Detect which cell encompasses the target text, then output its [x, y] center coordinate. 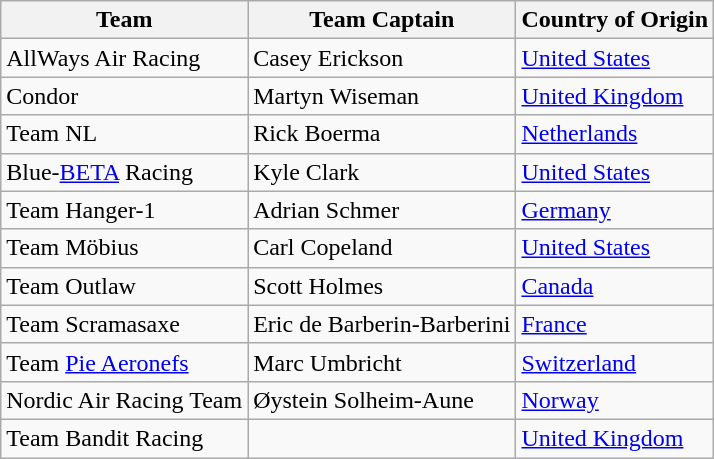
Carl Copeland [382, 248]
Team [124, 20]
Casey Erickson [382, 58]
AllWays Air Racing [124, 58]
Marc Umbricht [382, 362]
Kyle Clark [382, 172]
Adrian Schmer [382, 210]
Team Bandit Racing [124, 438]
Switzerland [615, 362]
Martyn Wiseman [382, 96]
Canada [615, 286]
Team Hanger-1 [124, 210]
Rick Boerma [382, 134]
Condor [124, 96]
Team Pie Aeronefs [124, 362]
Øystein Solheim-Aune [382, 400]
Scott Holmes [382, 286]
Team Captain [382, 20]
Blue-BETA Racing [124, 172]
Team Scramasaxe [124, 324]
France [615, 324]
Norway [615, 400]
Country of Origin [615, 20]
Nordic Air Racing Team [124, 400]
Team Möbius [124, 248]
Netherlands [615, 134]
Team Outlaw [124, 286]
Eric de Barberin-Barberini [382, 324]
Germany [615, 210]
Team NL [124, 134]
